Return the [X, Y] coordinate for the center point of the cell that contains the specified text.  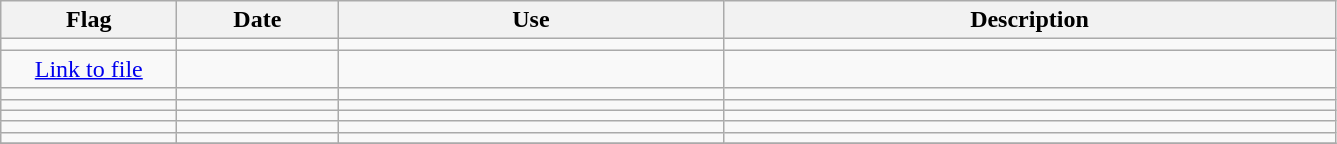
Date [258, 20]
Flag [89, 20]
Link to file [89, 69]
Description [1030, 20]
Use [531, 20]
